From the cell containing the given text, extract its center point as (X, Y) coordinate. 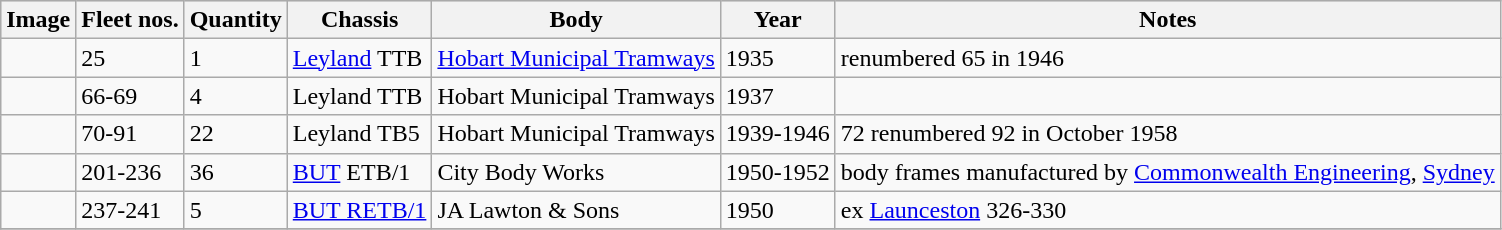
72 renumbered 92 in October 1958 (1168, 134)
Image (38, 20)
City Body Works (576, 172)
Year (778, 20)
Notes (1168, 20)
1939-1946 (778, 134)
5 (236, 210)
4 (236, 96)
36 (236, 172)
70-91 (130, 134)
BUT ETB/1 (360, 172)
Chassis (360, 20)
Fleet nos. (130, 20)
BUT RETB/1 (360, 210)
201-236 (130, 172)
JA Lawton & Sons (576, 210)
22 (236, 134)
renumbered 65 in 1946 (1168, 58)
Leyland TB5 (360, 134)
66-69 (130, 96)
25 (130, 58)
body frames manufactured by Commonwealth Engineering, Sydney (1168, 172)
1 (236, 58)
1935 (778, 58)
Body (576, 20)
237-241 (130, 210)
1950 (778, 210)
ex Launceston 326-330 (1168, 210)
1937 (778, 96)
1950-1952 (778, 172)
Quantity (236, 20)
